Identify which cell holds the provided text, then report its (x, y) central coordinate. 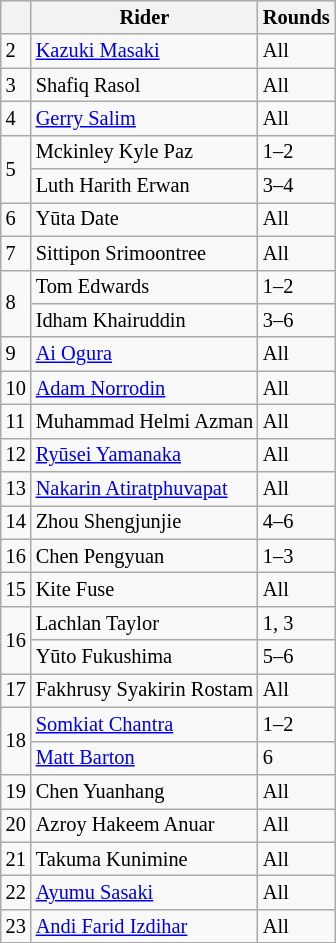
5 (16, 168)
Kazuki Masaki (144, 51)
3–4 (296, 186)
15 (16, 589)
8 (16, 304)
Somkiat Chantra (144, 724)
9 (16, 354)
4 (16, 118)
4–6 (296, 522)
Kite Fuse (144, 589)
3–6 (296, 320)
Zhou Shengjunjie (144, 522)
Takuma Kunimine (144, 859)
Adam Norrodin (144, 388)
Yūta Date (144, 219)
7 (16, 253)
1, 3 (296, 623)
5–6 (296, 657)
Nakarin Atiratphuvapat (144, 489)
Andi Farid Izdihar (144, 926)
21 (16, 859)
13 (16, 489)
14 (16, 522)
Ryūsei Yamanaka (144, 455)
10 (16, 388)
Matt Barton (144, 758)
Yūto Fukushima (144, 657)
Muhammad Helmi Azman (144, 421)
17 (16, 690)
23 (16, 926)
Azroy Hakeem Anuar (144, 825)
Tom Edwards (144, 287)
Gerry Salim (144, 118)
12 (16, 455)
18 (16, 740)
Rounds (296, 17)
Luth Harith Erwan (144, 186)
Rider (144, 17)
19 (16, 791)
22 (16, 892)
Ayumu Sasaki (144, 892)
Shafiq Rasol (144, 85)
1–3 (296, 556)
Mckinley Kyle Paz (144, 152)
2 (16, 51)
Idham Khairuddin (144, 320)
11 (16, 421)
Chen Yuanhang (144, 791)
Ai Ogura (144, 354)
20 (16, 825)
Fakhrusy Syakirin Rostam (144, 690)
Sittipon Srimoontree (144, 253)
3 (16, 85)
Lachlan Taylor (144, 623)
Chen Pengyuan (144, 556)
